Detect which cell encompasses the target text, then output its (X, Y) center coordinate. 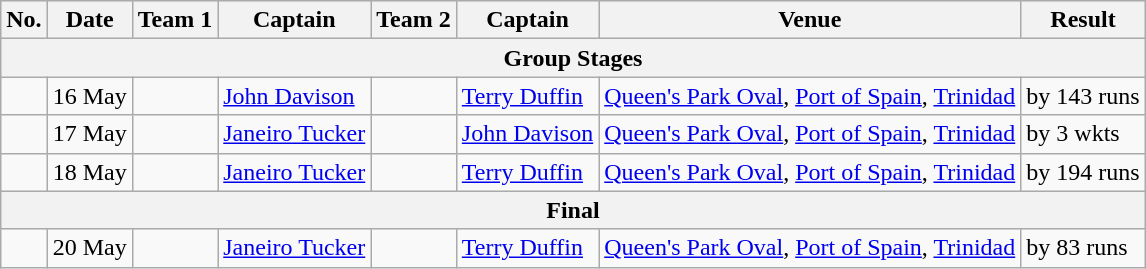
Result (1083, 20)
by 194 runs (1083, 172)
20 May (90, 248)
Venue (810, 20)
18 May (90, 172)
Team 2 (414, 20)
by 83 runs (1083, 248)
No. (24, 20)
by 143 runs (1083, 96)
Final (573, 210)
Team 1 (175, 20)
17 May (90, 134)
Date (90, 20)
16 May (90, 96)
by 3 wkts (1083, 134)
Group Stages (573, 58)
